Determine the [x, y] coordinate at the center of the cell enclosing the given text.  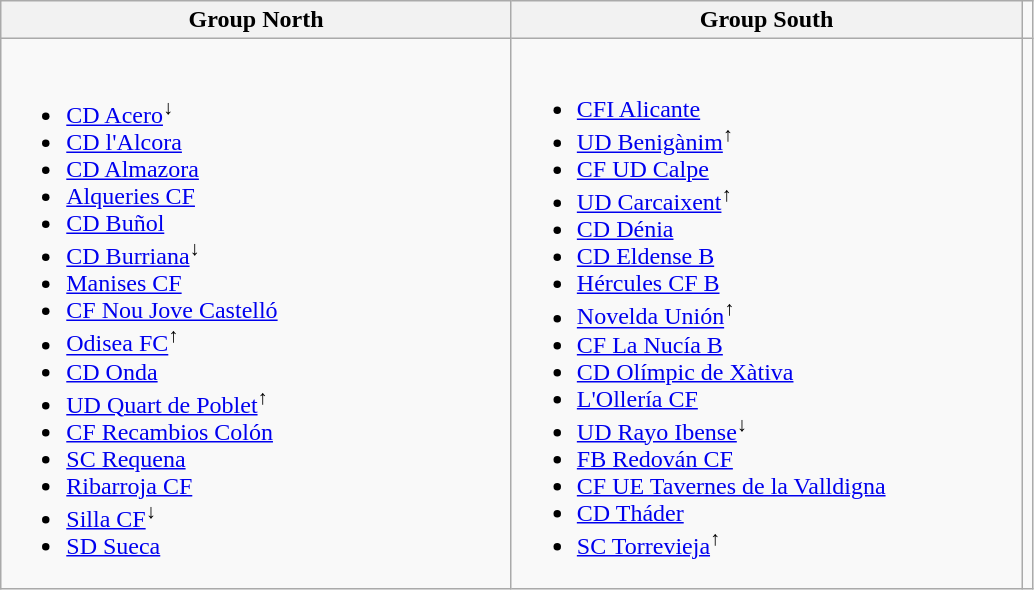
Group North [256, 20]
Group South [766, 20]
